Locate the cell with the specified text and output its [X, Y] center coordinate. 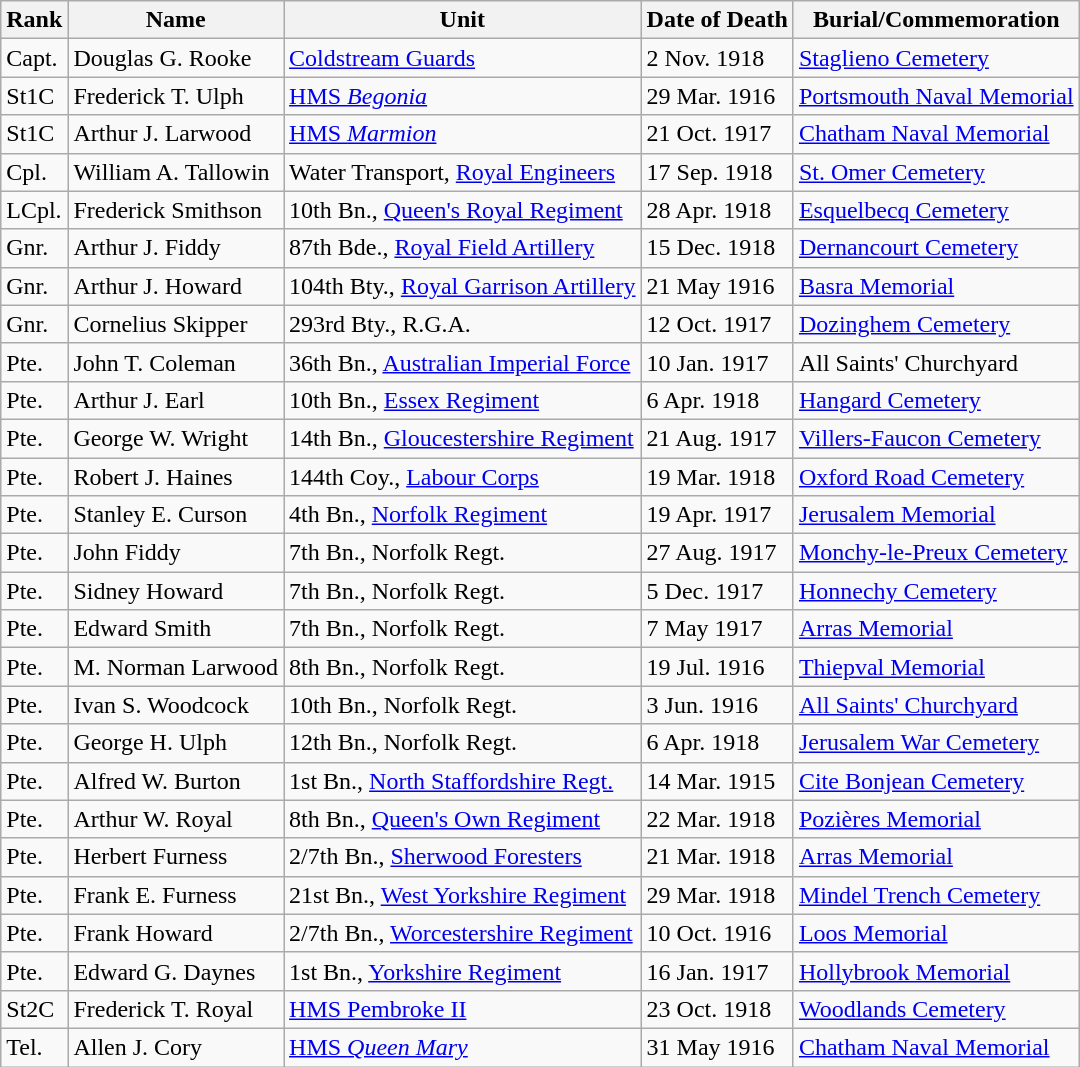
Tel. [34, 1047]
Cite Bonjean Cemetery [936, 781]
Edward G. Daynes [176, 971]
Hangard Cemetery [936, 400]
19 Mar. 1918 [717, 477]
Arthur J. Earl [176, 400]
21st Bn., West Yorkshire Regiment [462, 895]
21 Mar. 1918 [717, 857]
17 Sep. 1918 [717, 172]
21 May 1916 [717, 286]
Dozinghem Cemetery [936, 324]
3 Jun. 1916 [717, 705]
12 Oct. 1917 [717, 324]
Frederick T. Ulph [176, 96]
29 Mar. 1918 [717, 895]
Arthur J. Fiddy [176, 248]
27 Aug. 1917 [717, 553]
Woodlands Cemetery [936, 1009]
George W. Wright [176, 438]
Stanley E. Curson [176, 515]
Capt. [34, 58]
8th Bn., Norfolk Regt. [462, 667]
87th Bde., Royal Field Artillery [462, 248]
23 Oct. 1918 [717, 1009]
8th Bn., Queen's Own Regiment [462, 819]
Burial/Commemoration [936, 20]
12th Bn., Norfolk Regt. [462, 743]
19 Apr. 1917 [717, 515]
William A. Tallowin [176, 172]
36th Bn., Australian Imperial Force [462, 362]
Frank E. Furness [176, 895]
Rank [34, 20]
George H. Ulph [176, 743]
Robert J. Haines [176, 477]
St. Omer Cemetery [936, 172]
10th Bn., Queen's Royal Regiment [462, 210]
Thiepval Memorial [936, 667]
Jerusalem Memorial [936, 515]
2 Nov. 1918 [717, 58]
29 Mar. 1916 [717, 96]
Herbert Furness [176, 857]
7 May 1917 [717, 629]
Arthur W. Royal [176, 819]
104th Bty., Royal Garrison Artillery [462, 286]
Allen J. Cory [176, 1047]
HMS Pembroke II [462, 1009]
22 Mar. 1918 [717, 819]
Alfred W. Burton [176, 781]
10th Bn., Norfolk Regt. [462, 705]
Douglas G. Rooke [176, 58]
Cpl. [34, 172]
Arthur J. Larwood [176, 134]
144th Coy., Labour Corps [462, 477]
Portsmouth Naval Memorial [936, 96]
1st Bn., North Staffordshire Regt. [462, 781]
21 Oct. 1917 [717, 134]
16 Jan. 1917 [717, 971]
St2C [34, 1009]
Dernancourt Cemetery [936, 248]
Mindel Trench Cemetery [936, 895]
Esquelbecq Cemetery [936, 210]
Frank Howard [176, 933]
4th Bn., Norfolk Regiment [462, 515]
Pozières Memorial [936, 819]
Water Transport, Royal Engineers [462, 172]
Honnechy Cemetery [936, 591]
Name [176, 20]
Villers-Faucon Cemetery [936, 438]
10th Bn., Essex Regiment [462, 400]
14th Bn., Gloucestershire Regiment [462, 438]
Arthur J. Howard [176, 286]
Hollybrook Memorial [936, 971]
10 Oct. 1916 [717, 933]
Jerusalem War Cemetery [936, 743]
Unit [462, 20]
Frederick T. Royal [176, 1009]
28 Apr. 1918 [717, 210]
Cornelius Skipper [176, 324]
Frederick Smithson [176, 210]
Date of Death [717, 20]
1st Bn., Yorkshire Regiment [462, 971]
2/7th Bn., Sherwood Foresters [462, 857]
Edward Smith [176, 629]
10 Jan. 1917 [717, 362]
John Fiddy [176, 553]
John T. Coleman [176, 362]
Staglieno Cemetery [936, 58]
14 Mar. 1915 [717, 781]
Sidney Howard [176, 591]
5 Dec. 1917 [717, 591]
15 Dec. 1918 [717, 248]
HMS Queen Mary [462, 1047]
LCpl. [34, 210]
293rd Bty., R.G.A. [462, 324]
HMS Begonia [462, 96]
Basra Memorial [936, 286]
Oxford Road Cemetery [936, 477]
21 Aug. 1917 [717, 438]
Monchy-le-Preux Cemetery [936, 553]
2/7th Bn., Worcestershire Regiment [462, 933]
Ivan S. Woodcock [176, 705]
HMS Marmion [462, 134]
Loos Memorial [936, 933]
19 Jul. 1916 [717, 667]
M. Norman Larwood [176, 667]
Coldstream Guards [462, 58]
31 May 1916 [717, 1047]
